Detect which cell encompasses the target text, then output its [X, Y] center coordinate. 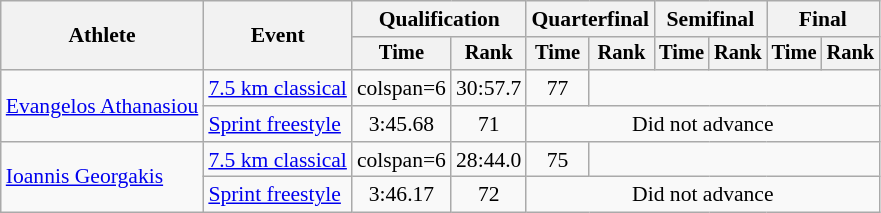
Athlete [102, 36]
3:46.17 [402, 195]
71 [488, 124]
28:44.0 [488, 160]
3:45.68 [402, 124]
Event [278, 36]
77 [557, 88]
75 [557, 160]
Ioannis Georgakis [102, 178]
Semifinal [710, 19]
Final [823, 19]
Evangelos Athanasiou [102, 106]
30:57.7 [488, 88]
Quarterfinal [590, 19]
72 [488, 195]
Qualification [440, 19]
